Scan for the cell matching the given text and deliver its [X, Y] coordinate at center. 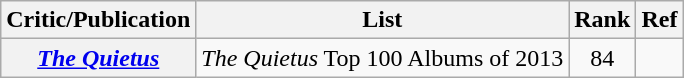
List [382, 20]
84 [602, 58]
The Quietus Top 100 Albums of 2013 [382, 58]
Rank [602, 20]
The Quietus [98, 58]
Critic/Publication [98, 20]
Ref [660, 20]
